Identify which cell holds the provided text, then report its (X, Y) central coordinate. 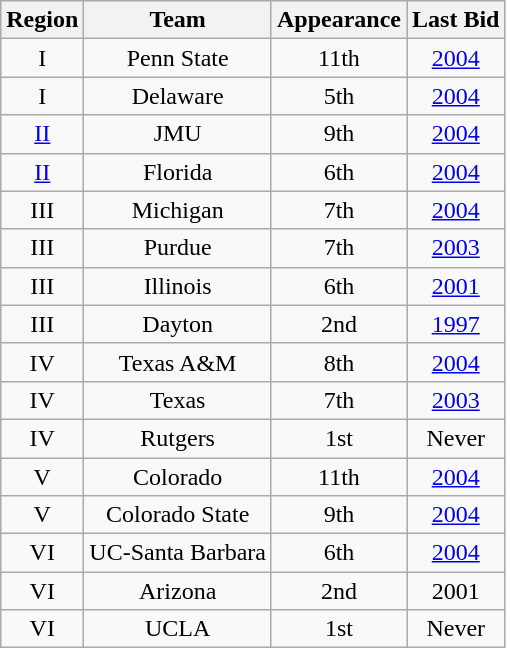
Delaware (178, 96)
Purdue (178, 248)
Penn State (178, 58)
Illinois (178, 286)
5th (338, 96)
Colorado State (178, 515)
Florida (178, 172)
1997 (456, 324)
Michigan (178, 210)
Region (42, 20)
Rutgers (178, 438)
Dayton (178, 324)
Last Bid (456, 20)
UCLA (178, 629)
Texas (178, 400)
Arizona (178, 591)
UC-Santa Barbara (178, 553)
Team (178, 20)
Colorado (178, 477)
8th (338, 362)
Appearance (338, 20)
JMU (178, 134)
Texas A&M (178, 362)
